Pinpoint the cell where the given text exists, returning its [x, y] midpoint coordinate. 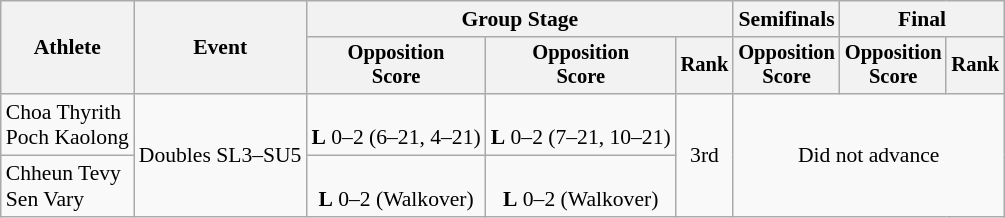
3rd [705, 155]
Athlete [68, 48]
Event [220, 48]
L 0–2 (6–21, 4–21) [396, 124]
L 0–2 (7–21, 10–21) [581, 124]
Chheun TevySen Vary [68, 186]
Did not advance [868, 155]
Group Stage [520, 19]
Semifinals [786, 19]
Choa ThyrithPoch Kaolong [68, 124]
Doubles SL3–SU5 [220, 155]
Final [922, 19]
